Output the [x, y] coordinate of the center of the cell containing the given text.  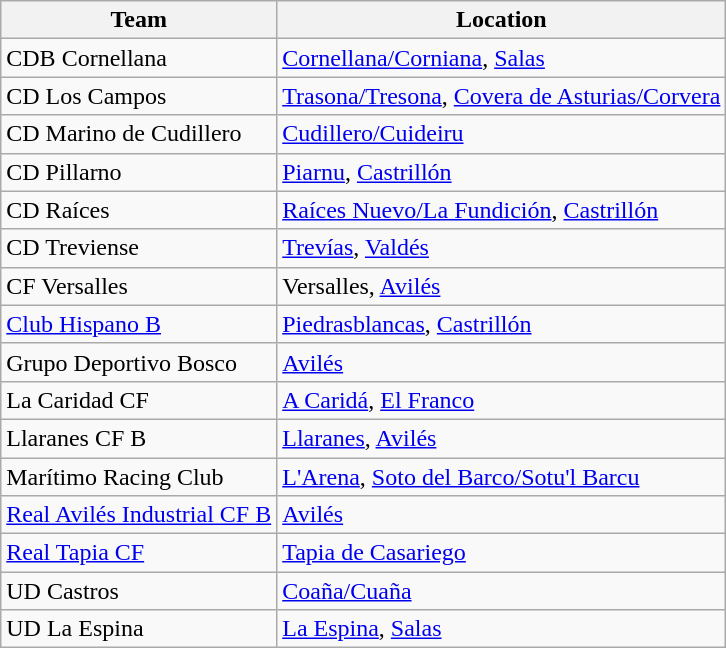
Versalles, Avilés [502, 286]
Cornellana/Corniana, Salas [502, 58]
Raíces Nuevo/La Fundición, Castrillón [502, 210]
CD Pillarno [139, 172]
Team [139, 20]
CF Versalles [139, 286]
CD Raíces [139, 210]
La Caridad CF [139, 400]
UD Castros [139, 591]
Grupo Deportivo Bosco [139, 362]
La Espina, Salas [502, 629]
Real Avilés Industrial CF B [139, 515]
Llaranes CF B [139, 438]
Tapia de Casariego [502, 553]
Piedrasblancas, Castrillón [502, 324]
CD Treviense [139, 248]
CDB Cornellana [139, 58]
CD Marino de Cudillero [139, 134]
Trevías, Valdés [502, 248]
Real Tapia CF [139, 553]
Coaña/Cuaña [502, 591]
Club Hispano B [139, 324]
UD La Espina [139, 629]
A Caridá, El Franco [502, 400]
Llaranes, Avilés [502, 438]
Cudillero/Cuideiru [502, 134]
Piarnu, Castrillón [502, 172]
L'Arena, Soto del Barco/Sotu'l Barcu [502, 477]
CD Los Campos [139, 96]
Location [502, 20]
Trasona/Tresona, Covera de Asturias/Corvera [502, 96]
Marítimo Racing Club [139, 477]
